Scan for the cell matching the given text and deliver its (X, Y) coordinate at center. 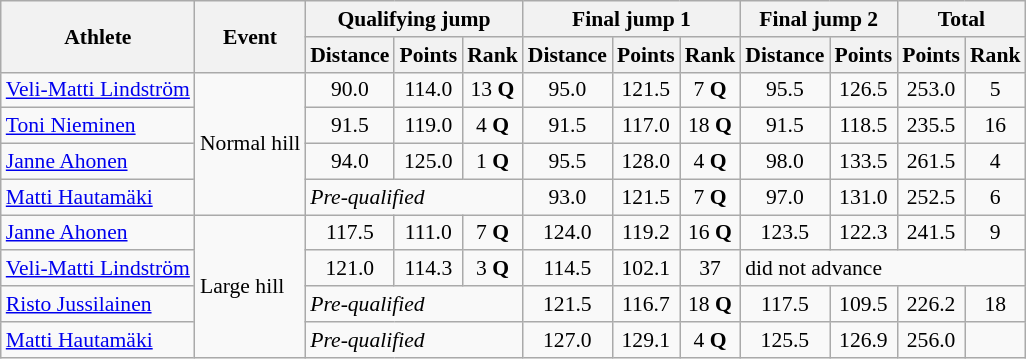
18 (996, 304)
256.0 (931, 340)
3 Q (492, 269)
102.1 (646, 269)
126.9 (864, 340)
122.3 (864, 233)
253.0 (931, 90)
109.5 (864, 304)
Final jump 1 (632, 19)
125.0 (428, 162)
128.0 (646, 162)
114.5 (568, 269)
94.0 (350, 162)
Athlete (98, 36)
98.0 (784, 162)
37 (710, 269)
97.0 (784, 197)
1 Q (492, 162)
235.5 (931, 126)
Toni Nieminen (98, 126)
241.5 (931, 233)
Total (961, 19)
117.0 (646, 126)
252.5 (931, 197)
5 (996, 90)
125.5 (784, 340)
Event (250, 36)
116.7 (646, 304)
114.0 (428, 90)
124.0 (568, 233)
95.0 (568, 90)
Final jump 2 (818, 19)
Qualifying jump (414, 19)
93.0 (568, 197)
123.5 (784, 233)
Normal hill (250, 143)
6 (996, 197)
13 Q (492, 90)
261.5 (931, 162)
121.0 (350, 269)
16 (996, 126)
119.0 (428, 126)
118.5 (864, 126)
133.5 (864, 162)
Large hill (250, 286)
9 (996, 233)
did not advance (882, 269)
226.2 (931, 304)
16 Q (710, 233)
126.5 (864, 90)
119.2 (646, 233)
90.0 (350, 90)
127.0 (568, 340)
114.3 (428, 269)
4 (996, 162)
131.0 (864, 197)
Risto Jussilainen (98, 304)
111.0 (428, 233)
129.1 (646, 340)
